Extract the [x, y] coordinate from the center of the cell holding the provided text.  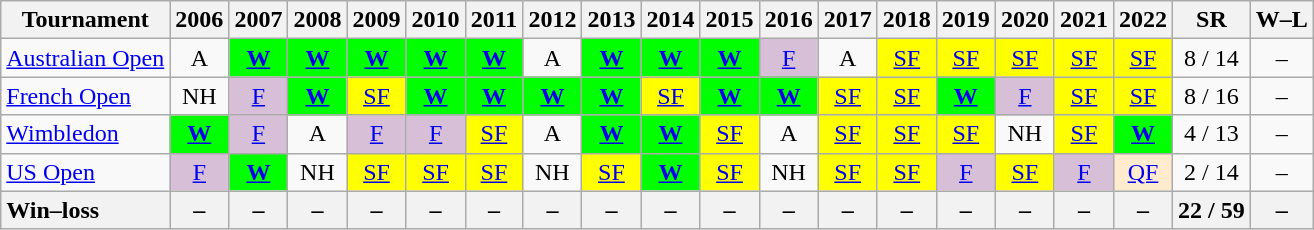
2009 [376, 20]
2020 [1024, 20]
4 / 13 [1212, 134]
2021 [1084, 20]
2 / 14 [1212, 172]
22 / 59 [1212, 210]
2022 [1142, 20]
SR [1212, 20]
2012 [552, 20]
QF [1142, 172]
2008 [318, 20]
2014 [670, 20]
Win–loss [86, 210]
2018 [906, 20]
8 / 14 [1212, 58]
W–L [1282, 20]
2019 [966, 20]
2013 [612, 20]
Wimbledon [86, 134]
2015 [730, 20]
2010 [436, 20]
2006 [200, 20]
2017 [848, 20]
2016 [788, 20]
Tournament [86, 20]
US Open [86, 172]
French Open [86, 96]
Australian Open [86, 58]
8 / 16 [1212, 96]
2007 [258, 20]
2011 [494, 20]
